From the cell containing the given text, extract its center point as (X, Y) coordinate. 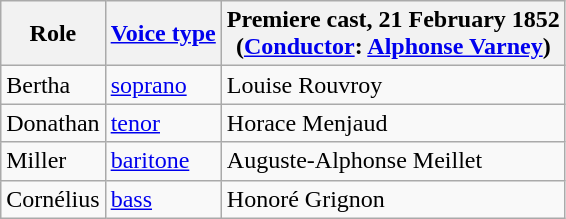
Voice type (163, 34)
Premiere cast, 21 February 1852(Conductor: Alphonse Varney) (393, 34)
soprano (163, 85)
Auguste-Alphonse Meillet (393, 161)
Bertha (53, 85)
baritone (163, 161)
Miller (53, 161)
Honoré Grignon (393, 199)
Horace Menjaud (393, 123)
tenor (163, 123)
Louise Rouvroy (393, 85)
Cornélius (53, 199)
Role (53, 34)
bass (163, 199)
Donathan (53, 123)
